Detect which cell encompasses the target text, then output its (X, Y) center coordinate. 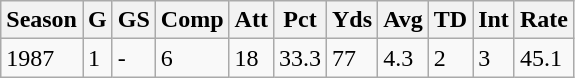
Comp (192, 20)
1987 (42, 58)
Att (251, 20)
G (97, 20)
Yds (352, 20)
Avg (404, 20)
2 (450, 58)
45.1 (544, 58)
3 (494, 58)
- (134, 58)
Season (42, 20)
Int (494, 20)
TD (450, 20)
1 (97, 58)
18 (251, 58)
Pct (300, 20)
6 (192, 58)
GS (134, 20)
33.3 (300, 58)
4.3 (404, 58)
77 (352, 58)
Rate (544, 20)
